Locate the cell with the specified text and output its (x, y) center coordinate. 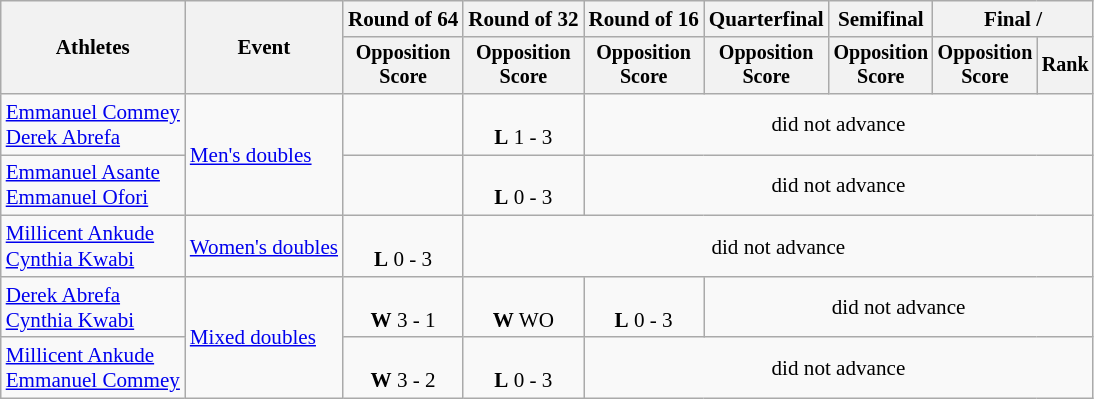
Mixed doubles (264, 338)
Quarterfinal (766, 18)
Emmanuel AsanteEmmanuel Ofori (93, 186)
Round of 32 (523, 18)
W 3 - 2 (403, 368)
Derek AbrefaCynthia Kwabi (93, 308)
Rank (1065, 65)
Event (264, 48)
Semifinal (881, 18)
Women's doubles (264, 246)
Final / (1013, 18)
Round of 64 (403, 18)
Men's doubles (264, 155)
Millicent AnkudeEmmanuel Commey (93, 368)
Emmanuel CommeyDerek Abrefa (93, 124)
Athletes (93, 48)
L 1 - 3 (523, 124)
W WO (523, 308)
W 3 - 1 (403, 308)
Round of 16 (644, 18)
Millicent AnkudeCynthia Kwabi (93, 246)
